Determine the [X, Y] coordinate at the center of the cell enclosing the given text.  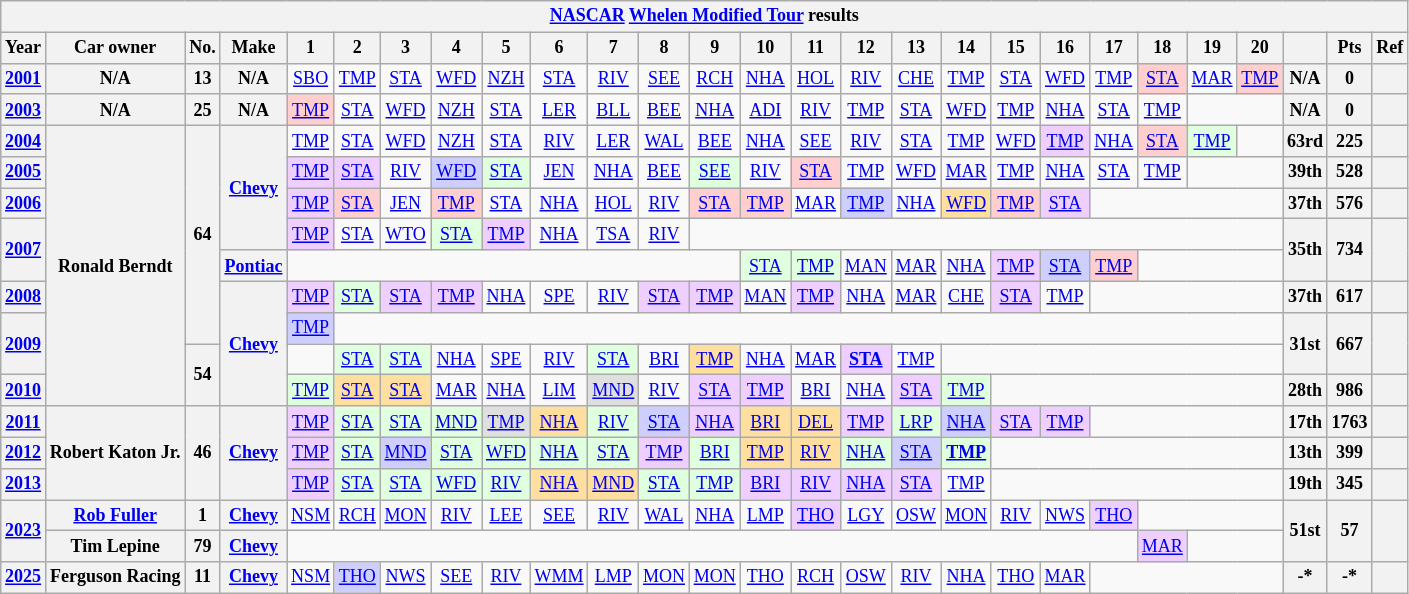
734 [1350, 250]
2003 [24, 110]
2005 [24, 172]
Car owner [115, 48]
46 [202, 453]
Rob Fuller [115, 516]
345 [1350, 484]
2010 [24, 390]
NASCAR Whelen Modified Tour results [704, 16]
20 [1260, 48]
2008 [24, 296]
17 [1114, 48]
15 [1016, 48]
2011 [24, 422]
10 [766, 48]
399 [1350, 452]
28th [1306, 390]
7 [614, 48]
2 [357, 48]
576 [1350, 204]
1763 [1350, 422]
4 [456, 48]
8 [664, 48]
5 [506, 48]
ADI [766, 110]
9 [714, 48]
2001 [24, 78]
31st [1306, 343]
17th [1306, 422]
2023 [24, 531]
225 [1350, 140]
39th [1306, 172]
19th [1306, 484]
WTO [406, 234]
25 [202, 110]
2006 [24, 204]
Ref [1390, 48]
64 [202, 234]
79 [202, 546]
14 [966, 48]
Pontiac [254, 266]
LEE [506, 516]
No. [202, 48]
LGY [866, 516]
3 [406, 48]
63rd [1306, 140]
667 [1350, 343]
DEL [816, 422]
617 [1350, 296]
6 [559, 48]
SBO [311, 78]
Tim Lepine [115, 546]
TSA [614, 234]
Ronald Berndt [115, 266]
57 [1350, 531]
2004 [24, 140]
12 [866, 48]
2007 [24, 250]
2013 [24, 484]
35th [1306, 250]
19 [1212, 48]
54 [202, 375]
13th [1306, 452]
528 [1350, 172]
LRP [916, 422]
LIM [559, 390]
Year [24, 48]
Make [254, 48]
2009 [24, 343]
2025 [24, 578]
986 [1350, 390]
WMM [559, 578]
16 [1065, 48]
Ferguson Racing [115, 578]
Pts [1350, 48]
2012 [24, 452]
18 [1163, 48]
BLL [614, 110]
51st [1306, 531]
Robert Katon Jr. [115, 453]
